Detect which cell encompasses the target text, then output its [X, Y] center coordinate. 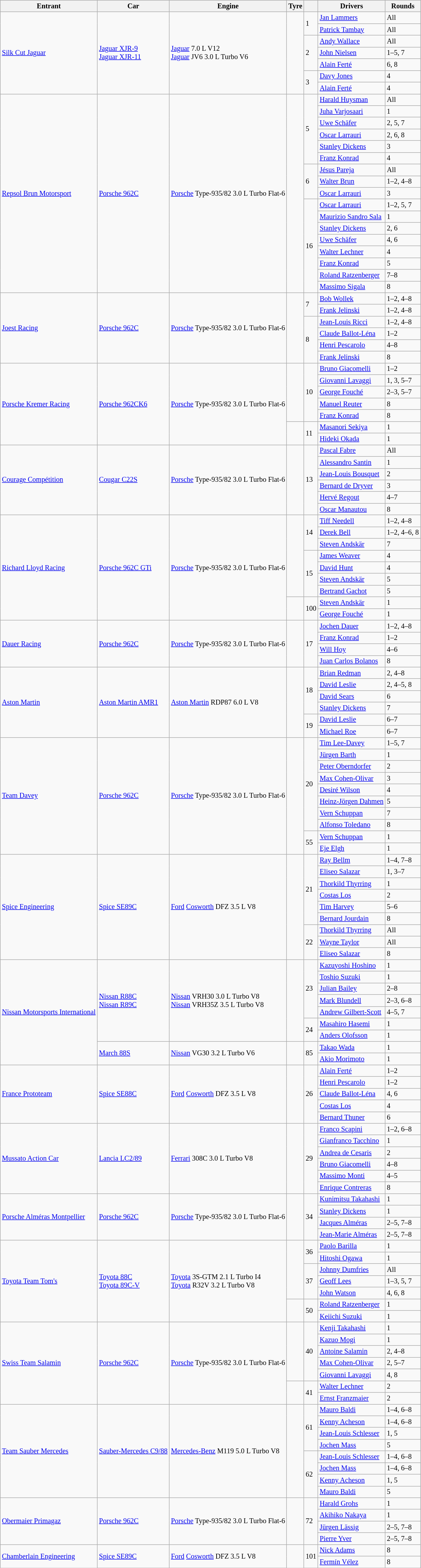
Lancia LC2/89 [133, 1158]
23 [311, 989]
Bernard de Dryver [352, 486]
Harald Grohs [352, 1503]
Harald Huysman [352, 100]
Sauber-Mercedes C9/88 [133, 1451]
1–4, 7–8 [403, 860]
Anders Olofsson [352, 1035]
France Prototeam [49, 1094]
4, 8 [403, 1375]
Masanori Sekiya [352, 427]
Mussato Action Car [49, 1158]
16 [311, 245]
Massimo Monti [352, 1176]
Tyre [295, 6]
Andy Wallace [352, 41]
Fermín Vélez [352, 1562]
Porsche 962CK6 [133, 404]
Jaguar XJR-9Jaguar XJR-11 [133, 53]
40 [311, 1351]
19 [311, 725]
2–8 [403, 989]
Johnny Dumfries [352, 1269]
Eje Elgh [352, 848]
Nissan VG30 3.2 L Turbo V6 [228, 1053]
101 [311, 1556]
5–6 [403, 907]
6, 8 [403, 65]
Patrick Tambay [352, 30]
100 [311, 608]
1, 3–7 [403, 872]
Tim Lee-Davey [352, 743]
Heinz-Jörgen Dahmen [352, 802]
Toyota Team Tom's [49, 1281]
24 [311, 1030]
Kunimitsu Takahashi [352, 1199]
Nick Adams [352, 1550]
Julian Bailey [352, 989]
Geoff Lees [352, 1281]
4–5, 7 [403, 1012]
Toyota 88CToyota 89C-V [133, 1281]
Bob Wollek [352, 299]
Pascal Fabre [352, 450]
Desiré Wilson [352, 790]
Hervé Regout [352, 497]
4–6 [403, 649]
Richard Lloyd Racing [49, 567]
Peter Oberndorfer [352, 766]
2, 5, 7 [403, 123]
Aston Martin [49, 702]
Porsche 962C GTi [133, 567]
Bernard Jourdain [352, 919]
Ferrari 308C 3.0 L Turbo V8 [228, 1158]
Antoine Salamin [352, 1351]
1–2, 5, 7 [403, 205]
4–7 [403, 497]
Keiichi Suzuki [352, 1316]
Nissan Motorsports International [49, 1012]
Jan Lammers [352, 18]
29 [311, 1158]
Alessandro Santin [352, 462]
61 [311, 1427]
Joest Racing [49, 328]
John Nielsen [352, 53]
Alfonso Toledano [352, 825]
Akihiko Nakaya [352, 1515]
Tim Harvey [352, 907]
Michael Roe [352, 731]
Hitoshi Ogawa [352, 1258]
11 [311, 433]
Andrea de Cesaris [352, 1153]
22 [311, 942]
Swiss Team Salamin [49, 1363]
2, 6 [403, 228]
Drivers [352, 6]
Porsche Kremer Racing [49, 404]
James Weaver [352, 556]
50 [311, 1310]
2–3, 6–8 [403, 1000]
20 [311, 784]
17 [311, 644]
Jochen Dauer [352, 626]
Team Davey [49, 796]
13 [311, 480]
Team Sauber Mercedes [49, 1451]
Dauer Racing [49, 644]
Rounds [403, 6]
Will Hoy [352, 649]
15 [311, 574]
62 [311, 1474]
Kazuo Mogi [352, 1340]
Jean-Louis Bousquet [352, 474]
Manuel Reuter [352, 404]
37 [311, 1281]
John Watson [352, 1293]
1–2, 4–6, 8 [403, 533]
Davy Jones [352, 76]
March 88S [133, 1053]
18 [311, 690]
Jean-Louis Ricci [352, 322]
Bertrand Gachot [352, 591]
Pierre Yver [352, 1538]
2, 6, 8 [403, 135]
David Sears [352, 696]
Jürgen Lässig [352, 1527]
34 [311, 1217]
Engine [228, 6]
Massimo Sigala [352, 287]
2, 5–7 [403, 1363]
Chamberlain Engineering [49, 1556]
1–3, 5, 7 [403, 1281]
21 [311, 889]
Masahiro Hasemi [352, 1024]
Ray Bellm [352, 860]
Car [133, 6]
Akio Morimoto [352, 1059]
Repsol Brun Motorsport [49, 193]
Mark Blundell [352, 1000]
55 [311, 843]
Oscar Manautou [352, 509]
Bernard Thuner [352, 1118]
Walter Brun [352, 181]
36 [311, 1252]
14 [311, 533]
Enrique Contreras [352, 1188]
Franco Scapini [352, 1129]
Maurizio Sandro Sala [352, 217]
Toshio Suzuki [352, 977]
Juan Carlos Bolanos [352, 661]
72 [311, 1521]
Jean-Marie Alméras [352, 1234]
Jürgen Barth [352, 755]
2, 4–5, 8 [403, 684]
Takao Wada [352, 1047]
Kenji Takahashi [352, 1328]
Tiff Needell [352, 521]
Kazuyoshi Hoshino [352, 965]
Aston Martin AMR1 [133, 702]
Mercedes-Benz M119 5.0 L Turbo V8 [228, 1451]
Courage Compétition [49, 480]
10 [311, 392]
Derek Bell [352, 533]
1, 3, 5–7 [403, 380]
Gianfranco Tacchino [352, 1141]
2–3, 5–7 [403, 392]
Spice SE88C [133, 1094]
Silk Cut Jaguar [49, 53]
David Hunt [352, 568]
Nissan VRH30 3.0 L Turbo V8Nissan VRH35Z 3.5 L Turbo V8 [228, 1000]
Juha Varjosaari [352, 111]
1–2, 6–8 [403, 1129]
Jésus Pareja [352, 170]
Entrant [49, 6]
41 [311, 1392]
Porsche Alméras Montpellier [49, 1217]
Toyota 3S-GTM 2.1 L Turbo I4Toyota R32V 3.2 L Turbo V8 [228, 1281]
Paolo Barilla [352, 1246]
Jacques Alméras [352, 1223]
Obermaier Primagaz [49, 1521]
85 [311, 1053]
Aston Martin RDP87 6.0 L V8 [228, 702]
Nissan R88CNissan R89C [133, 1000]
Cougar C22S [133, 480]
Spice Engineering [49, 907]
Brian Redman [352, 673]
26 [311, 1094]
4, 6, 8 [403, 1293]
Andrew Gilbert-Scott [352, 1012]
Ernst Franzmaier [352, 1398]
4–5 [403, 1176]
Wayne Taylor [352, 942]
Jaguar 7.0 L V12Jaguar JV6 3.0 L Turbo V6 [228, 53]
Hideki Okada [352, 439]
7–8 [403, 275]
